Find where the given text appears and provide that cell's center as (X, Y) coordinate. 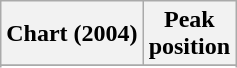
Chart (2004) (72, 34)
Peakposition (189, 34)
